Determine the (X, Y) coordinate at the center of the cell enclosing the given text.  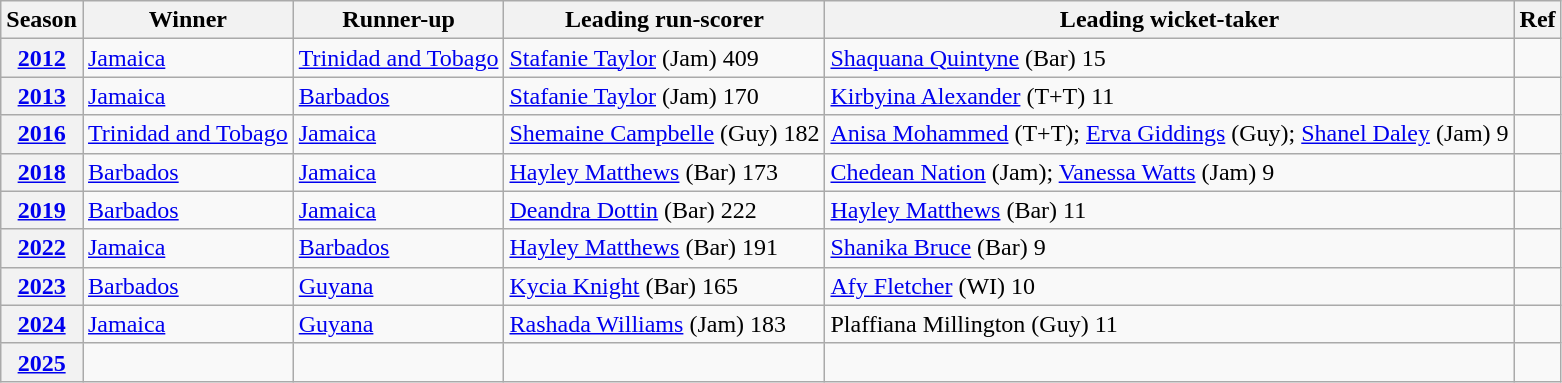
Hayley Matthews (Bar) 173 (664, 172)
2016 (42, 134)
Stafanie Taylor (Jam) 409 (664, 58)
Afy Fletcher (WI) 10 (1170, 286)
Anisa Mohammed (T+T); Erva Giddings (Guy); Shanel Daley (Jam) 9 (1170, 134)
Hayley Matthews (Bar) 11 (1170, 210)
Shemaine Campbelle (Guy) 182 (664, 134)
2018 (42, 172)
2024 (42, 324)
2013 (42, 96)
Leading run-scorer (664, 20)
Rashada Williams (Jam) 183 (664, 324)
Runner-up (398, 20)
Plaffiana Millington (Guy) 11 (1170, 324)
2025 (42, 362)
Deandra Dottin (Bar) 222 (664, 210)
2022 (42, 248)
Hayley Matthews (Bar) 191 (664, 248)
Kirbyina Alexander (T+T) 11 (1170, 96)
Leading wicket-taker (1170, 20)
Ref (1538, 20)
Kycia Knight (Bar) 165 (664, 286)
Chedean Nation (Jam); Vanessa Watts (Jam) 9 (1170, 172)
2019 (42, 210)
Stafanie Taylor (Jam) 170 (664, 96)
Shanika Bruce (Bar) 9 (1170, 248)
Winner (188, 20)
2012 (42, 58)
2023 (42, 286)
Season (42, 20)
Shaquana Quintyne (Bar) 15 (1170, 58)
